Scan for the cell matching the given text and deliver its [x, y] coordinate at center. 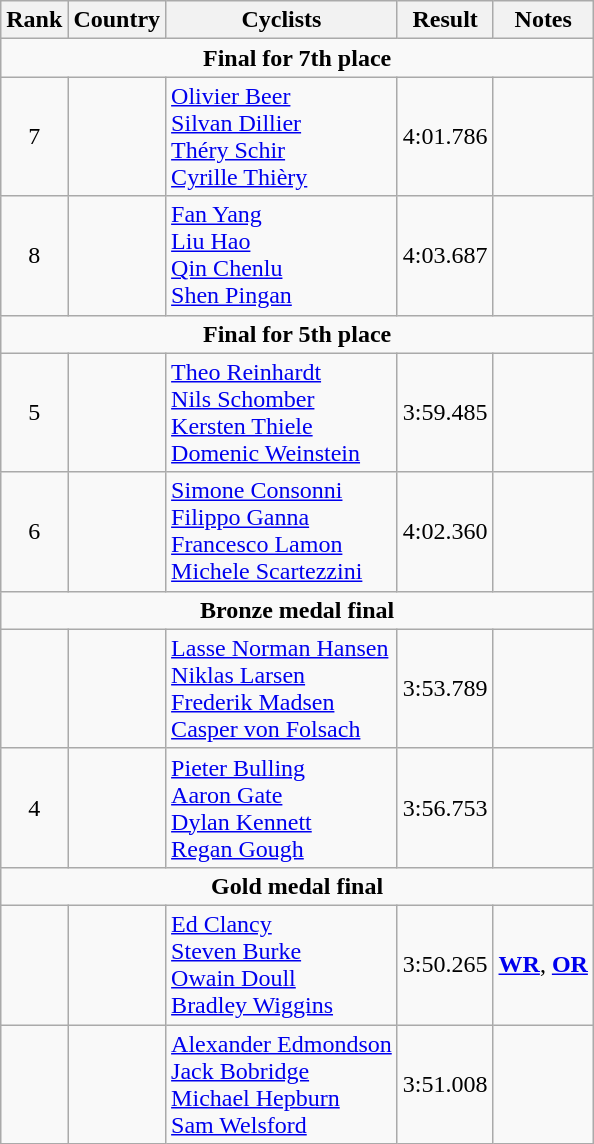
Gold medal final [298, 886]
7 [34, 136]
Simone ConsonniFilippo GannaFrancesco LamonMichele Scartezzini [282, 532]
4:01.786 [445, 136]
Cyclists [282, 20]
5 [34, 412]
8 [34, 256]
Final for 7th place [298, 58]
Theo ReinhardtNils SchomberKersten ThieleDomenic Weinstein [282, 412]
Final for 5th place [298, 334]
Rank [34, 20]
Bronze medal final [298, 610]
Fan YangLiu HaoQin ChenluShen Pingan [282, 256]
Ed ClancySteven BurkeOwain DoullBradley Wiggins [282, 964]
WR, OR [543, 964]
3:51.008 [445, 1084]
4 [34, 808]
Lasse Norman HansenNiklas LarsenFrederik MadsenCasper von Folsach [282, 688]
Pieter BullingAaron GateDylan KennettRegan Gough [282, 808]
3:50.265 [445, 964]
3:53.789 [445, 688]
4:02.360 [445, 532]
Olivier BeerSilvan DillierThéry SchirCyrille Thièry [282, 136]
Country [117, 20]
3:56.753 [445, 808]
3:59.485 [445, 412]
Notes [543, 20]
Result [445, 20]
6 [34, 532]
4:03.687 [445, 256]
Alexander EdmondsonJack BobridgeMichael HepburnSam Welsford [282, 1084]
